Find where the given text appears and provide that cell's center as (X, Y) coordinate. 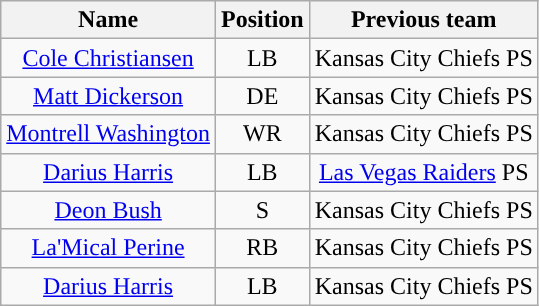
Previous team (424, 20)
S (262, 210)
RB (262, 248)
WR (262, 134)
Name (108, 20)
Cole Christiansen (108, 58)
Las Vegas Raiders PS (424, 172)
Deon Bush (108, 210)
DE (262, 96)
Matt Dickerson (108, 96)
Montrell Washington (108, 134)
Position (262, 20)
La'Mical Perine (108, 248)
